Locate the cell with the specified text and output its (X, Y) center coordinate. 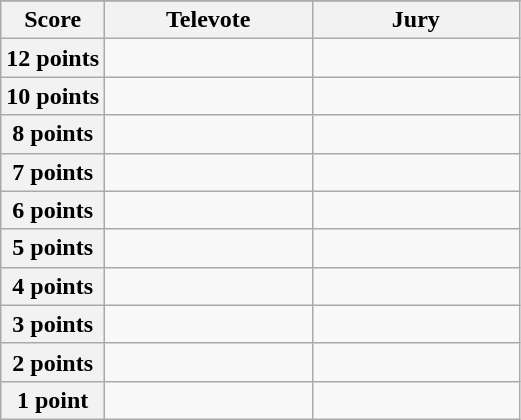
7 points (53, 172)
Score (53, 20)
5 points (53, 248)
3 points (53, 324)
12 points (53, 58)
10 points (53, 96)
Televote (209, 20)
6 points (53, 210)
1 point (53, 400)
4 points (53, 286)
8 points (53, 134)
2 points (53, 362)
Jury (416, 20)
